Capture the cell that displays the provided text and extract its (x, y) central coordinate. 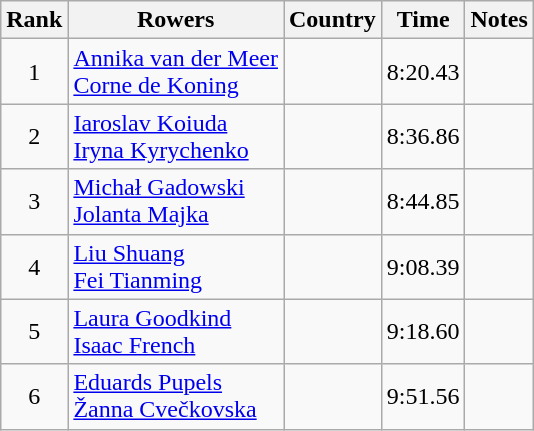
9:18.60 (423, 332)
Iaroslav KoiudaIryna Kyrychenko (176, 136)
Annika van der MeerCorne de Koning (176, 72)
8:36.86 (423, 136)
1 (34, 72)
5 (34, 332)
8:20.43 (423, 72)
6 (34, 396)
Michał GadowskiJolanta Majka (176, 202)
Eduards PupelsŽanna Cvečkovska (176, 396)
Liu ShuangFei Tianming (176, 266)
9:51.56 (423, 396)
Notes (499, 20)
3 (34, 202)
Rank (34, 20)
4 (34, 266)
Country (333, 20)
Rowers (176, 20)
8:44.85 (423, 202)
Time (423, 20)
Laura GoodkindIsaac French (176, 332)
9:08.39 (423, 266)
2 (34, 136)
